Return (X, Y) of the center of cell containing provided text 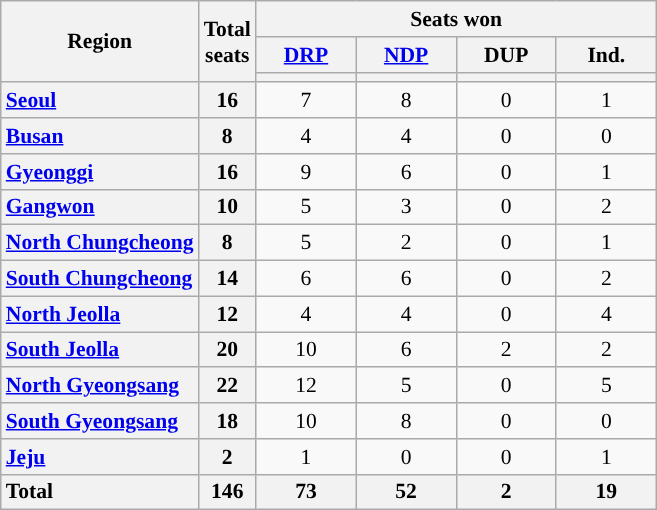
South Gyeongsang (100, 421)
Seats won (456, 19)
146 (228, 492)
North Jeolla (100, 314)
North Chungcheong (100, 243)
73 (306, 492)
52 (406, 492)
19 (606, 492)
NDP (406, 55)
20 (228, 350)
Totalseats (228, 42)
South Jeolla (100, 350)
DUP (506, 55)
Busan (100, 136)
Jeju (100, 457)
Total (100, 492)
Seoul (100, 101)
18 (228, 421)
Gangwon (100, 207)
Ind. (606, 55)
22 (228, 386)
DRP (306, 55)
South Chungcheong (100, 279)
9 (306, 172)
7 (306, 101)
Region (100, 42)
14 (228, 279)
Gyeonggi (100, 172)
North Gyeongsang (100, 386)
3 (406, 207)
